Pinpoint the cell where the given text exists, returning its (x, y) midpoint coordinate. 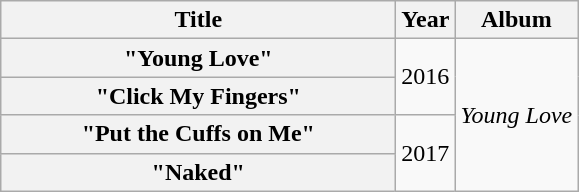
"Naked" (198, 172)
"Young Love" (198, 58)
Young Love (516, 115)
Year (426, 20)
2016 (426, 77)
2017 (426, 153)
"Click My Fingers" (198, 96)
Title (198, 20)
"Put the Cuffs on Me" (198, 134)
Album (516, 20)
